Search for the cell housing the specified text and yield its (X, Y) center coordinate. 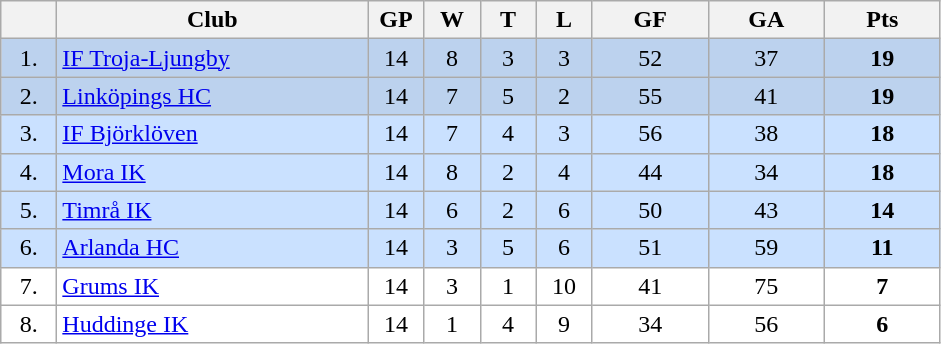
Huddinge IK (212, 324)
5. (29, 210)
1. (29, 58)
L (564, 20)
Timrå IK (212, 210)
W (452, 20)
11 (882, 248)
7. (29, 286)
75 (766, 286)
Club (212, 20)
52 (650, 58)
38 (766, 134)
51 (650, 248)
Grums IK (212, 286)
6. (29, 248)
Linköpings HC (212, 96)
55 (650, 96)
37 (766, 58)
44 (650, 172)
IF Björklöven (212, 134)
3. (29, 134)
59 (766, 248)
4. (29, 172)
8. (29, 324)
GA (766, 20)
GP (396, 20)
50 (650, 210)
9 (564, 324)
43 (766, 210)
Arlanda HC (212, 248)
T (508, 20)
10 (564, 286)
Pts (882, 20)
Mora IK (212, 172)
GF (650, 20)
2. (29, 96)
IF Troja-Ljungby (212, 58)
